Detect which cell encompasses the target text, then output its (X, Y) center coordinate. 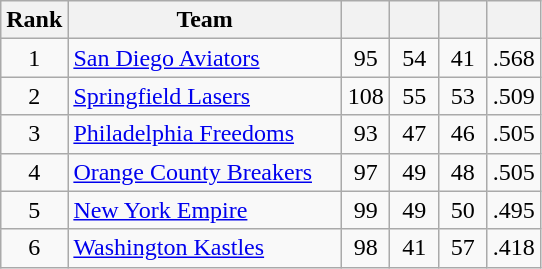
53 (464, 96)
5 (34, 210)
47 (414, 134)
.568 (514, 58)
Washington Kastles (205, 248)
.418 (514, 248)
6 (34, 248)
95 (366, 58)
54 (414, 58)
Rank (34, 20)
46 (464, 134)
Philadelphia Freedoms (205, 134)
Team (205, 20)
99 (366, 210)
93 (366, 134)
57 (464, 248)
.495 (514, 210)
108 (366, 96)
New York Empire (205, 210)
48 (464, 172)
3 (34, 134)
Orange County Breakers (205, 172)
97 (366, 172)
San Diego Aviators (205, 58)
4 (34, 172)
50 (464, 210)
55 (414, 96)
Springfield Lasers (205, 96)
.509 (514, 96)
98 (366, 248)
2 (34, 96)
1 (34, 58)
